Provide the [X, Y] coordinate of the cell's center where the given text is located.  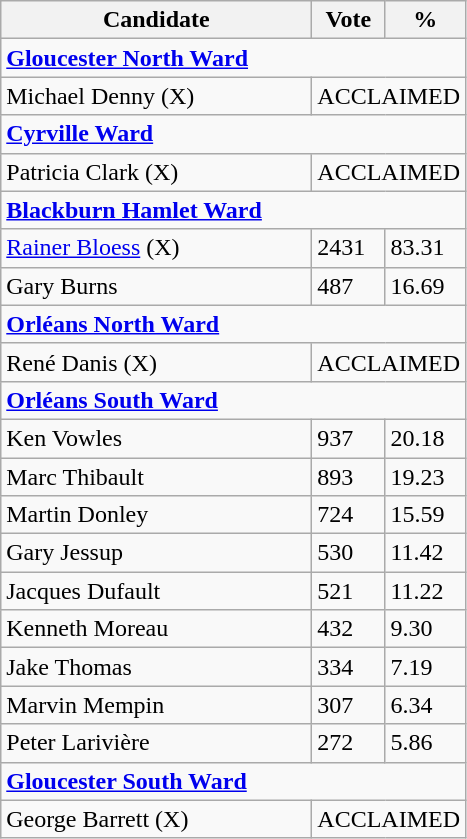
Cyrville Ward [234, 134]
16.69 [426, 286]
893 [348, 477]
2431 [348, 248]
83.31 [426, 248]
20.18 [426, 438]
George Barrett (X) [156, 819]
Patricia Clark (X) [156, 172]
15.59 [426, 515]
9.30 [426, 629]
Vote [348, 20]
Orléans North Ward [234, 324]
Gary Jessup [156, 553]
7.19 [426, 667]
Marc Thibault [156, 477]
Orléans South Ward [234, 400]
Gloucester North Ward [234, 58]
Marvin Mempin [156, 705]
937 [348, 438]
Martin Donley [156, 515]
521 [348, 591]
Kenneth Moreau [156, 629]
Jacques Dufault [156, 591]
307 [348, 705]
Jake Thomas [156, 667]
487 [348, 286]
11.42 [426, 553]
11.22 [426, 591]
Peter Larivière [156, 743]
Rainer Bloess (X) [156, 248]
Gloucester South Ward [234, 781]
Candidate [156, 20]
René Danis (X) [156, 362]
Blackburn Hamlet Ward [234, 210]
6.34 [426, 705]
334 [348, 667]
Michael Denny (X) [156, 96]
272 [348, 743]
19.23 [426, 477]
Ken Vowles [156, 438]
724 [348, 515]
530 [348, 553]
Gary Burns [156, 286]
5.86 [426, 743]
432 [348, 629]
% [426, 20]
